For the text-containing cell, return its midpoint in [X, Y] coordinate format. 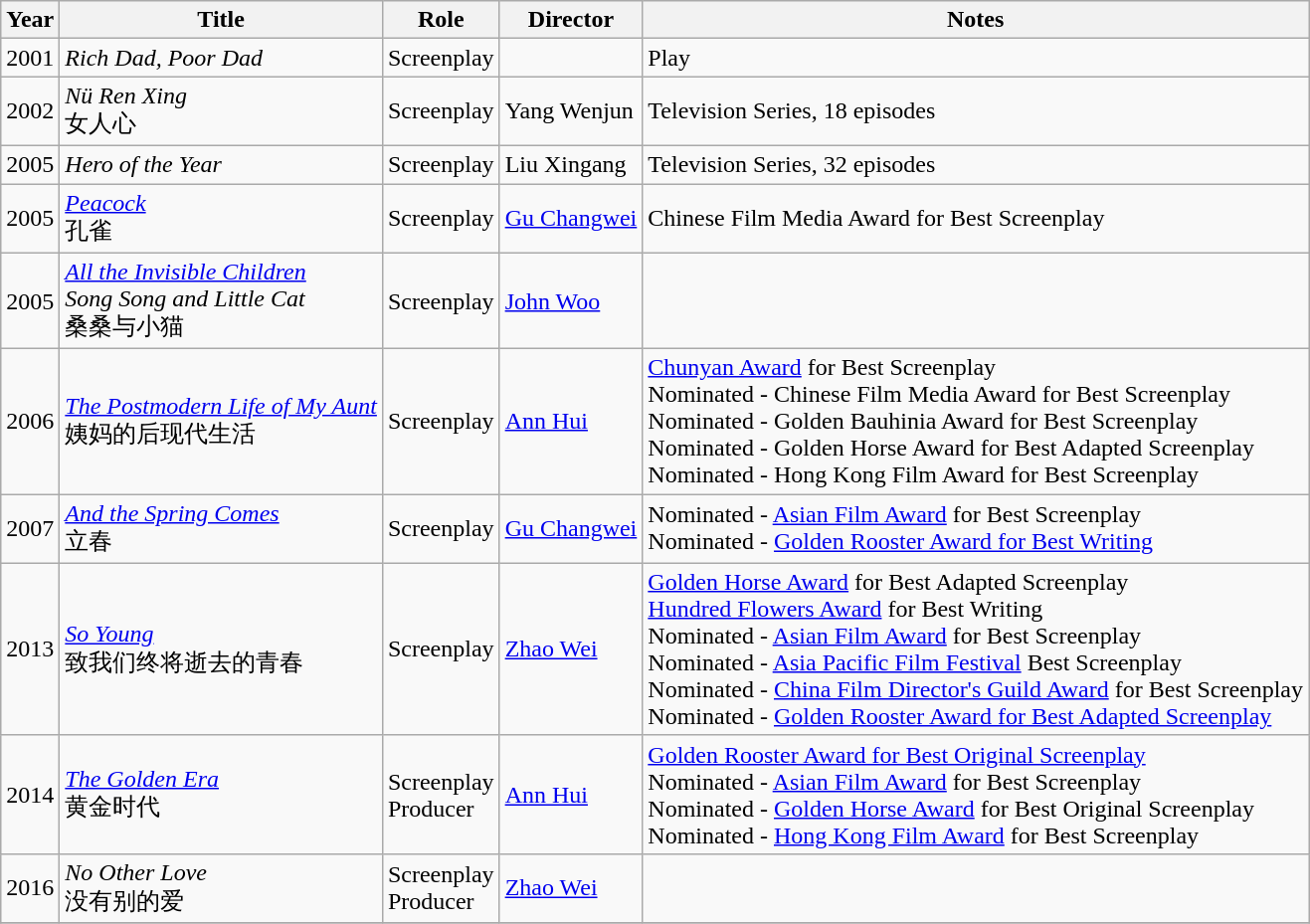
Title [221, 20]
Television Series, 32 episodes [976, 164]
Notes [976, 20]
And the Spring Comes立春 [221, 529]
Peacock孔雀 [221, 218]
2013 [30, 648]
Yang Wenjun [571, 111]
2002 [30, 111]
Nominated - Asian Film Award for Best ScreenplayNominated - Golden Rooster Award for Best Writing [976, 529]
2007 [30, 529]
Television Series, 18 episodes [976, 111]
The Golden Era黄金时代 [221, 794]
Director [571, 20]
John Woo [571, 300]
Play [976, 58]
Liu Xingang [571, 164]
Year [30, 20]
Nü Ren Xing女人心 [221, 111]
Chinese Film Media Award for Best Screenplay [976, 218]
No Other Love没有别的爱 [221, 888]
So Young致我们终将逝去的青春 [221, 648]
2016 [30, 888]
Rich Dad, Poor Dad [221, 58]
The Postmodern Life of My Aunt姨妈的后现代生活 [221, 422]
All the Invisible ChildrenSong Song and Little Cat桑桑与小猫 [221, 300]
2006 [30, 422]
Hero of the Year [221, 164]
Role [441, 20]
2014 [30, 794]
2001 [30, 58]
